Scan for the cell matching the given text and deliver its (x, y) coordinate at center. 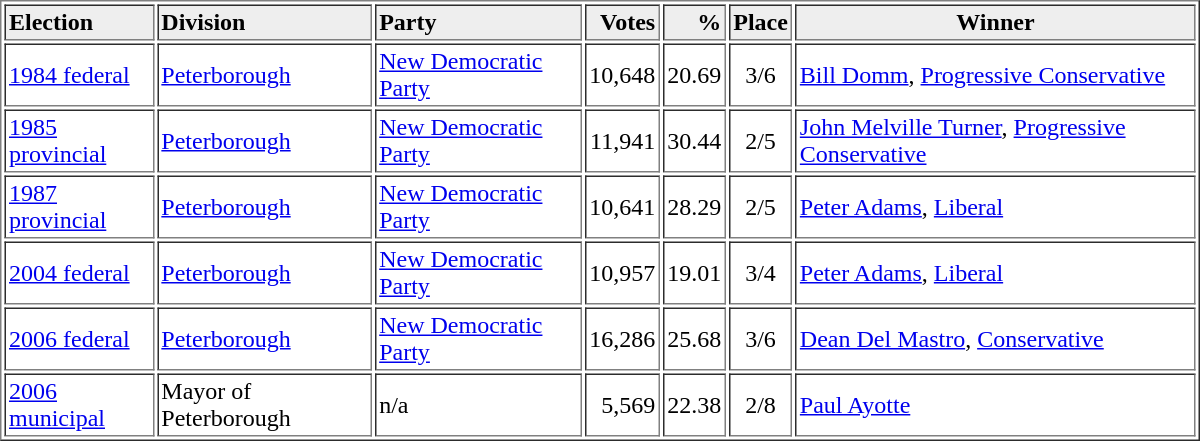
n/a (478, 406)
Winner (995, 22)
Division (264, 22)
2006 federal (78, 340)
John Melville Turner, Progressive Conservative (995, 142)
1984 federal (78, 76)
Place (761, 22)
2/8 (761, 406)
10,957 (622, 274)
Votes (622, 22)
Election (78, 22)
20.69 (694, 76)
Bill Domm, Progressive Conservative (995, 76)
2004 federal (78, 274)
25.68 (694, 340)
19.01 (694, 274)
10,641 (622, 208)
28.29 (694, 208)
Mayor of Peterborough (264, 406)
% (694, 22)
16,286 (622, 340)
Party (478, 22)
Dean Del Mastro, Conservative (995, 340)
11,941 (622, 142)
1987 provincial (78, 208)
3/4 (761, 274)
10,648 (622, 76)
22.38 (694, 406)
5,569 (622, 406)
1985 provincial (78, 142)
2006 municipal (78, 406)
Paul Ayotte (995, 406)
30.44 (694, 142)
